Detect which cell encompasses the target text, then output its (X, Y) center coordinate. 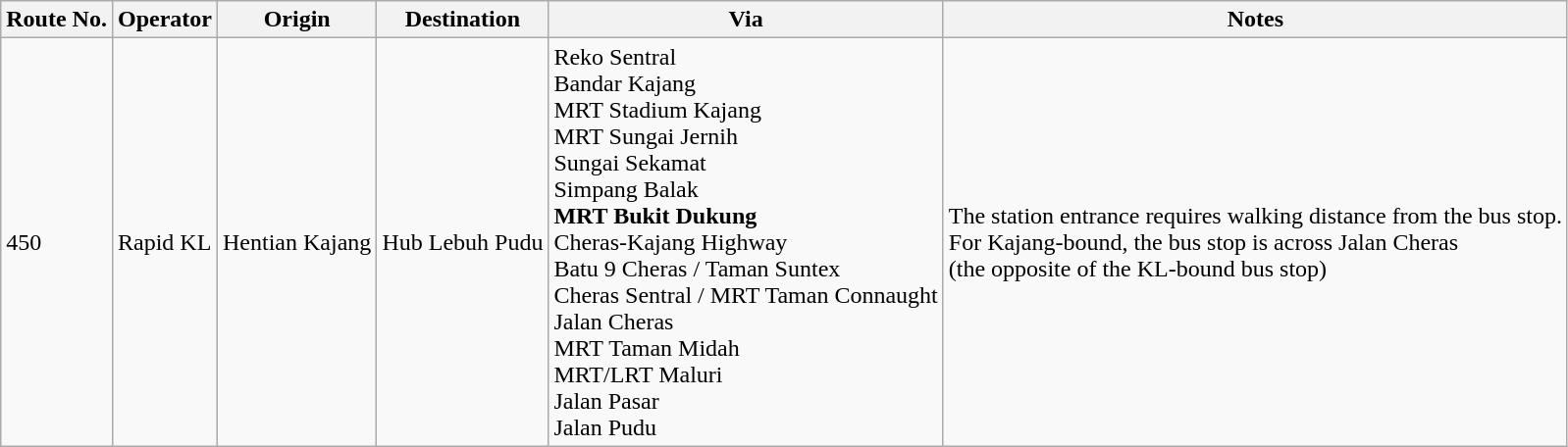
Hentian Kajang (297, 242)
Route No. (57, 20)
Destination (463, 20)
Via (746, 20)
450 (57, 242)
Origin (297, 20)
Notes (1255, 20)
Hub Lebuh Pudu (463, 242)
Rapid KL (165, 242)
Operator (165, 20)
